Capture the cell that displays the provided text and extract its [X, Y] central coordinate. 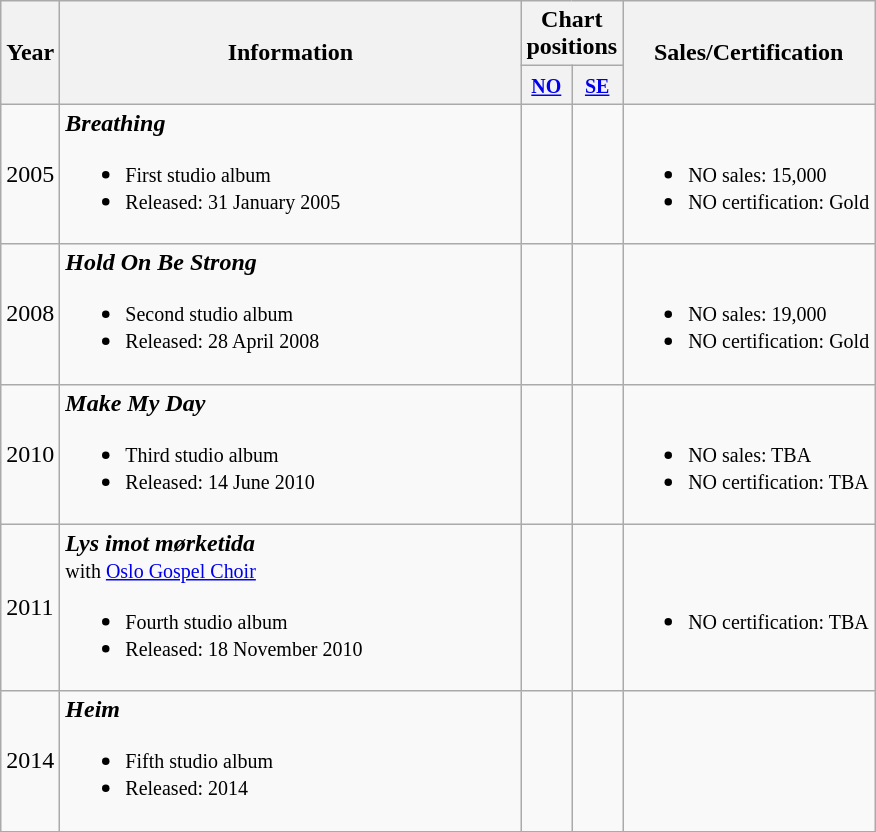
2014 [30, 761]
Lys imot mørketidawith Oslo Gospel ChoirFourth studio albumReleased: 18 November 2010 [290, 608]
HeimFifth studio albumReleased: 2014 [290, 761]
NO sales: TBA NO certification: TBA [749, 454]
2005 [30, 174]
2010 [30, 454]
NO [546, 85]
2008 [30, 314]
NO sales: 19,000 NO certification: Gold [749, 314]
Year [30, 52]
BreathingFirst studio albumReleased: 31 January 2005 [290, 174]
Information [290, 52]
NO certification: TBA [749, 608]
Make My DayThird studio albumReleased: 14 June 2010 [290, 454]
SE [598, 85]
NO sales: 15,000 NO certification: Gold [749, 174]
Chart positions [572, 34]
2011 [30, 608]
Sales/Certification [749, 52]
Hold On Be StrongSecond studio albumReleased: 28 April 2008 [290, 314]
